Identify which cell holds the provided text, then report its [X, Y] central coordinate. 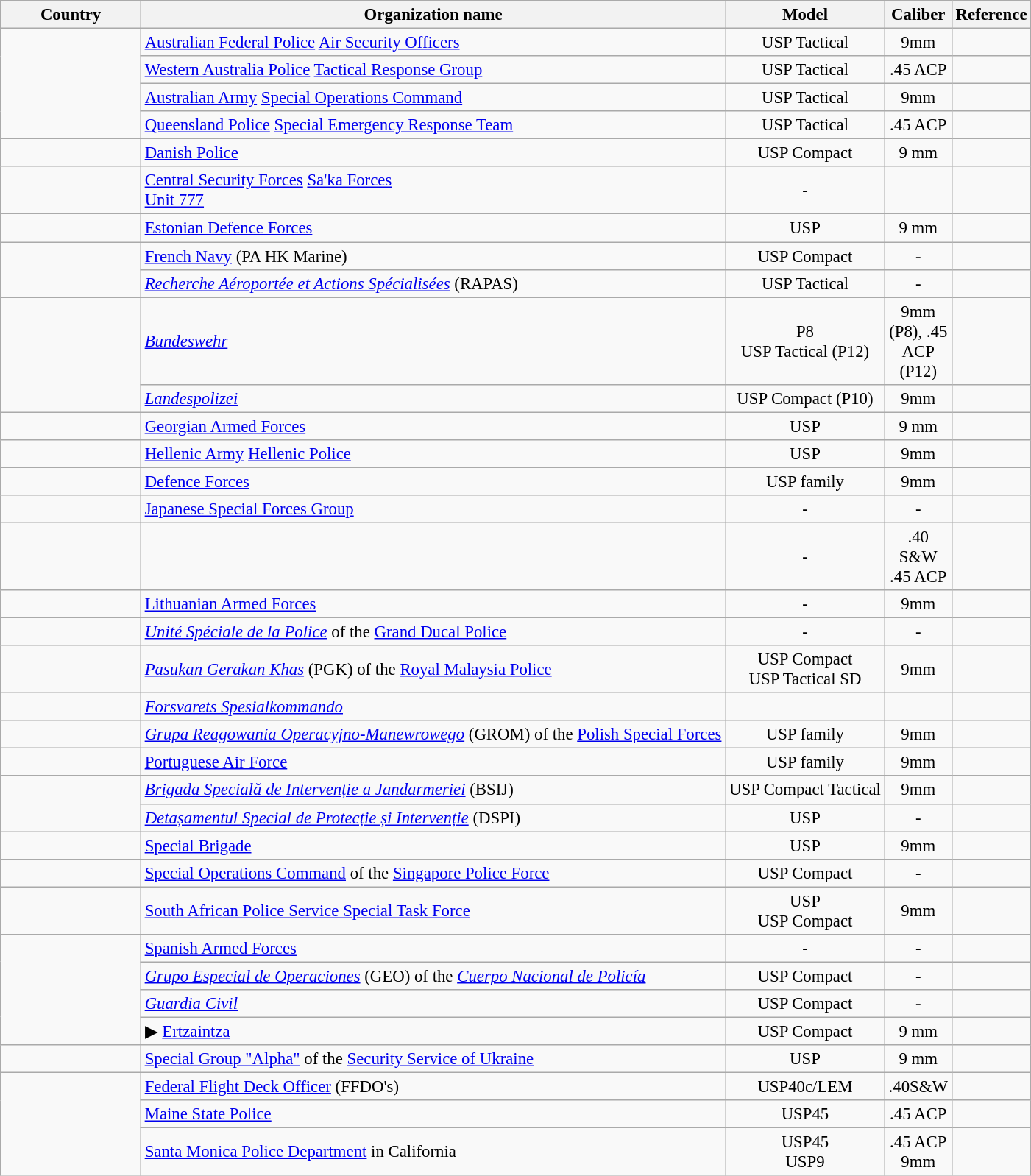
USP45 [805, 1114]
Guardia Civil [433, 1004]
Model [805, 15]
Pasukan Gerakan Khas (PGK) of the Royal Malaysia Police [433, 670]
Australian Army Special Operations Command [433, 98]
Danish Police [433, 153]
.45 ACP9mm [918, 1152]
Grupa Reagowania Operacyjno-Manewrowego (GROM) of the Polish Special Forces [433, 734]
Organization name [433, 15]
USP40c/LEM [805, 1087]
Santa Monica Police Department in California [433, 1152]
Recherche Aéroportée et Actions Spécialisées (RAPAS) [433, 283]
Estonian Defence Forces [433, 228]
Reference [991, 15]
Detașamentul Special de Protecție și Intervenție (DSPI) [433, 818]
9mm (P8), .45 ACP (P12) [918, 341]
Landespolizei [433, 398]
Bundeswehr [433, 341]
.40 S&W.45 ACP [918, 556]
Brigada Specială de Intervenție a Jandarmeriei (BSIJ) [433, 790]
Unité Spéciale de la Police of the Grand Ducal Police [433, 632]
South African Police Service Special Task Force [433, 911]
Special Operations Command of the Singapore Police Force [433, 873]
Lithuanian Armed Forces [433, 604]
Queensland Police Special Emergency Response Team [433, 125]
Federal Flight Deck Officer (FFDO's) [433, 1087]
Australian Federal Police Air Security Officers [433, 43]
Hellenic Army Hellenic Police [433, 454]
Portuguese Air Force [433, 762]
Central Security Forces Sa'ka ForcesUnit 777 [433, 190]
USP45USP9 [805, 1152]
USP Compact (P10) [805, 398]
Spanish Armed Forces [433, 949]
USP CompactUSP Tactical SD [805, 670]
Grupo Especial de Operaciones (GEO) of the Cuerpo Nacional de Policía [433, 976]
Special Brigade [433, 846]
▶ Ertzaintza [433, 1031]
.40S&W [918, 1087]
USPUSP Compact [805, 911]
Japanese Special Forces Group [433, 509]
Special Group "Alpha" of the Security Service of Ukraine [433, 1059]
Country [71, 15]
Forsvarets Spesialkommando [433, 707]
French Navy (PA HK Marine) [433, 256]
P8USP Tactical (P12) [805, 341]
Defence Forces [433, 481]
Caliber [918, 15]
Maine State Police [433, 1114]
Georgian Armed Forces [433, 426]
Western Australia Police Tactical Response Group [433, 70]
USP Compact Tactical [805, 790]
